Capture the cell that displays the provided text and extract its (X, Y) central coordinate. 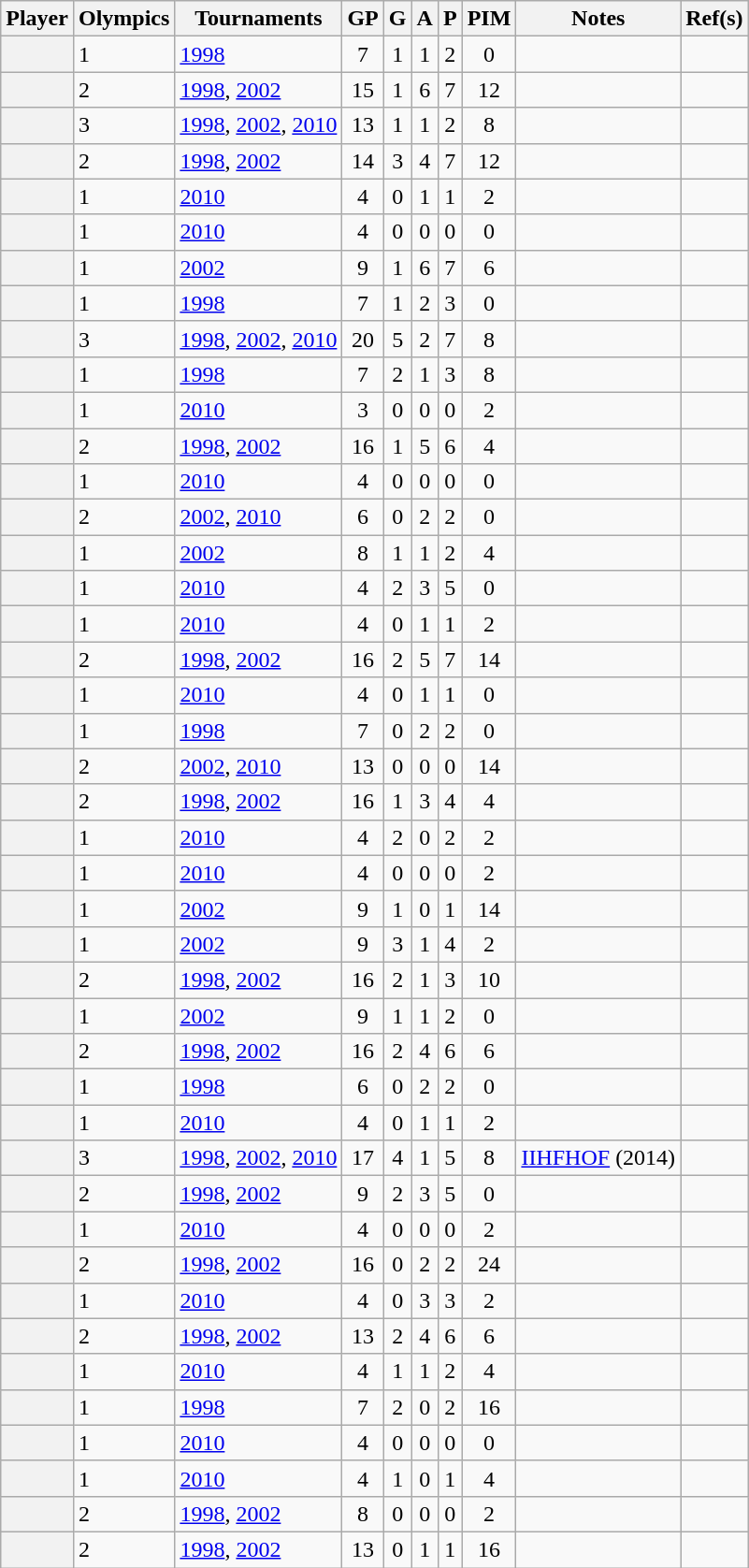
Ref(s) (714, 19)
IIHFHOF (2014) (598, 1158)
PIM (489, 19)
GP (363, 19)
24 (489, 1265)
G (397, 19)
P (450, 19)
A (425, 19)
Notes (598, 19)
20 (363, 339)
Player (37, 19)
10 (489, 980)
17 (363, 1158)
Tournaments (258, 19)
Olympics (123, 19)
15 (363, 90)
